Locate the cell with the specified text and output its [x, y] center coordinate. 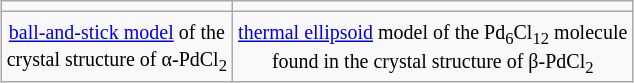
ball-and-stick model of thecrystal structure of α-PdCl2 [116, 47]
thermal ellipsoid model of the Pd6Cl12 moleculefound in the crystal structure of β-PdCl2 [433, 47]
